For the text-containing cell, return its midpoint in [X, Y] coordinate format. 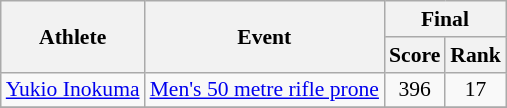
Rank [476, 55]
Yukio Inokuma [73, 90]
Score [414, 55]
17 [476, 90]
396 [414, 90]
Event [264, 36]
Final [445, 19]
Men's 50 metre rifle prone [264, 90]
Athlete [73, 36]
